Locate the cell with the specified text and output its [X, Y] center coordinate. 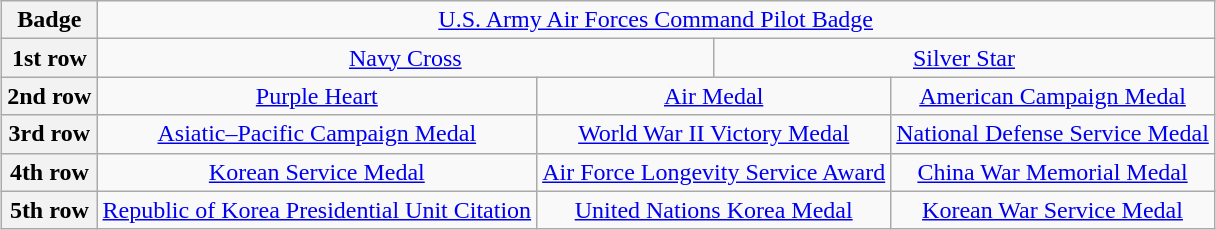
Badge [50, 20]
Silver Star [964, 58]
5th row [50, 210]
China War Memorial Medal [1053, 172]
Republic of Korea Presidential Unit Citation [317, 210]
Purple Heart [317, 96]
1st row [50, 58]
Asiatic–Pacific Campaign Medal [317, 134]
Korean Service Medal [317, 172]
3rd row [50, 134]
United Nations Korea Medal [714, 210]
U.S. Army Air Forces Command Pilot Badge [656, 20]
National Defense Service Medal [1053, 134]
Navy Cross [406, 58]
Air Force Longevity Service Award [714, 172]
Air Medal [714, 96]
Korean War Service Medal [1053, 210]
4th row [50, 172]
2nd row [50, 96]
World War II Victory Medal [714, 134]
American Campaign Medal [1053, 96]
